For the text-containing cell, return its midpoint in [x, y] coordinate format. 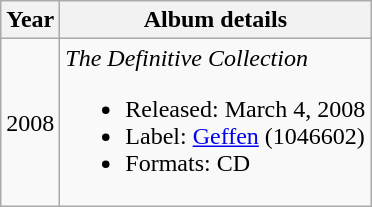
Album details [216, 20]
The Definitive CollectionReleased: March 4, 2008Label: Geffen (1046602)Formats: CD [216, 122]
2008 [30, 122]
Year [30, 20]
